Extract the [X, Y] coordinate from the center of the cell holding the provided text.  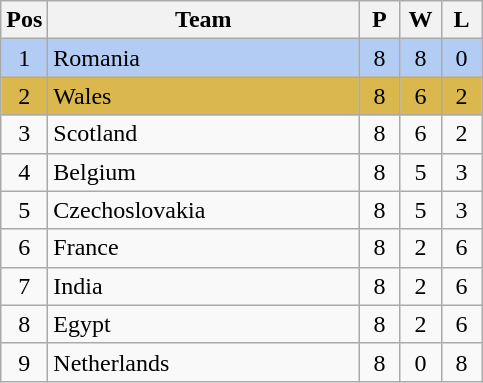
India [204, 286]
L [462, 20]
Pos [24, 20]
Team [204, 20]
P [380, 20]
W [420, 20]
Netherlands [204, 362]
1 [24, 58]
7 [24, 286]
9 [24, 362]
Wales [204, 96]
Scotland [204, 134]
4 [24, 172]
Egypt [204, 324]
Belgium [204, 172]
Czechoslovakia [204, 210]
Romania [204, 58]
France [204, 248]
